Capture the cell that displays the provided text and extract its [X, Y] central coordinate. 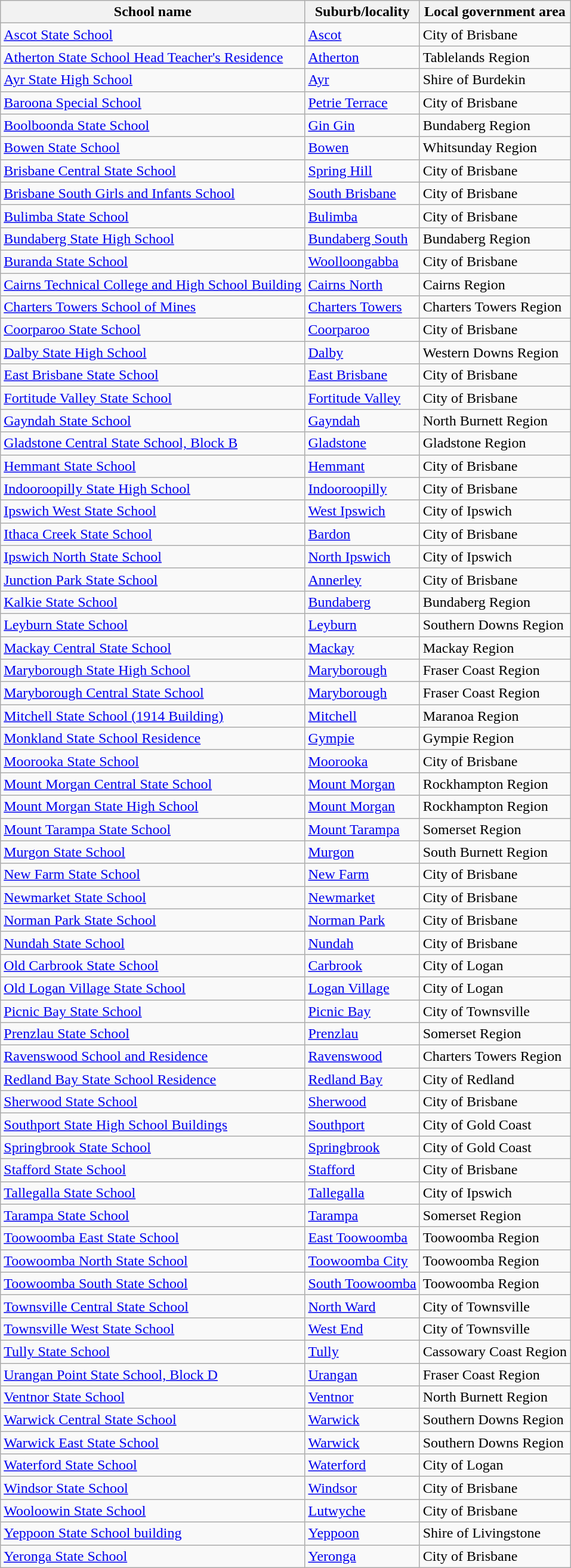
Gayndah State School [153, 421]
Yeronga [362, 1556]
Woolloongabba [362, 261]
Hemmant [362, 466]
Dalby State High School [153, 353]
Ravenswood School and Residence [153, 1057]
Ipswich North State School [153, 557]
Cairns Technical College and High School Building [153, 285]
Mackay Central State School [153, 647]
Shire of Livingstone [495, 1533]
Suburb/locality [362, 12]
Bulimba State School [153, 216]
Yeppoon State School building [153, 1533]
Ravenswood [362, 1057]
Maryborough Central State School [153, 693]
Ascot [362, 35]
Sherwood [362, 1102]
Brisbane South Girls and Infants School [153, 193]
Ayr State High School [153, 80]
Charters Towers [362, 307]
Southport [362, 1125]
Logan Village [362, 988]
West Ipswich [362, 511]
Newmarket State School [153, 897]
Urangan Point State School, Block D [153, 1374]
Gladstone Central State School, Block B [153, 443]
Coorparoo State School [153, 330]
Prenzlau [362, 1034]
Cairns Region [495, 285]
Brisbane Central State School [153, 171]
Boolboonda State School [153, 125]
Bundaberg State High School [153, 239]
Gympie [362, 739]
Old Carbrook State School [153, 965]
Maryborough State High School [153, 671]
Redland Bay [362, 1079]
East Brisbane State School [153, 375]
Lutwyche [362, 1511]
Springbrook [362, 1147]
Bowen State School [153, 148]
Murgon [362, 852]
Windsor [362, 1488]
Tablelands Region [495, 57]
Warwick Central State School [153, 1420]
Moorooka [362, 761]
Toowoomba South State School [153, 1283]
Maranoa Region [495, 716]
Mitchell State School (1914 Building) [153, 716]
Ithaca Creek State School [153, 534]
Whitsunday Region [495, 148]
Mount Morgan Central State School [153, 784]
Western Downs Region [495, 353]
Picnic Bay [362, 1011]
Picnic Bay State School [153, 1011]
Norman Park [362, 920]
Yeppoon [362, 1533]
Tully [362, 1351]
New Farm State School [153, 875]
Mount Tarampa [362, 829]
Bardon [362, 534]
Cairns North [362, 285]
New Farm [362, 875]
Indooroopilly [362, 489]
Tallegalla [362, 1193]
Ipswich West State School [153, 511]
Norman Park State School [153, 920]
Local government area [495, 12]
Bowen [362, 148]
Townsville West State School [153, 1329]
Ascot State School [153, 35]
Waterford State School [153, 1465]
Sherwood State School [153, 1102]
Tallegalla State School [153, 1193]
Junction Park State School [153, 579]
Bundaberg South [362, 239]
Wooloowin State School [153, 1511]
Ventnor State School [153, 1397]
Indooroopilly State High School [153, 489]
Moorooka State School [153, 761]
South Toowoomba [362, 1283]
East Brisbane [362, 375]
North Ward [362, 1306]
Coorparoo [362, 330]
Toowoomba North State School [153, 1261]
Mitchell [362, 716]
Windsor State School [153, 1488]
Monkland State School Residence [153, 739]
Waterford [362, 1465]
Townsville Central State School [153, 1306]
Redland Bay State School Residence [153, 1079]
Kalkie State School [153, 602]
South Brisbane [362, 193]
Gin Gin [362, 125]
Gayndah [362, 421]
Murgon State School [153, 852]
Spring Hill [362, 171]
Mount Tarampa State School [153, 829]
Ayr [362, 80]
Tarampa State School [153, 1215]
Fortitude Valley State School [153, 398]
Southport State High School Buildings [153, 1125]
School name [153, 12]
Old Logan Village State School [153, 988]
Atherton State School Head Teacher's Residence [153, 57]
Ventnor [362, 1397]
Yeronga State School [153, 1556]
Mackay [362, 647]
Shire of Burdekin [495, 80]
Leyburn State School [153, 625]
Tarampa [362, 1215]
North Ipswich [362, 557]
Buranda State School [153, 261]
Warwick East State School [153, 1443]
Toowoomba East State School [153, 1238]
Atherton [362, 57]
Annerley [362, 579]
Nundah [362, 943]
City of Redland [495, 1079]
Carbrook [362, 965]
Newmarket [362, 897]
Urangan [362, 1374]
Leyburn [362, 625]
East Toowoomba [362, 1238]
Tully State School [153, 1351]
Hemmant State School [153, 466]
Gympie Region [495, 739]
Bulimba [362, 216]
Dalby [362, 353]
Mount Morgan State High School [153, 807]
Toowoomba City [362, 1261]
Nundah State School [153, 943]
South Burnett Region [495, 852]
Springbrook State School [153, 1147]
Stafford State School [153, 1170]
Mackay Region [495, 647]
Gladstone [362, 443]
Stafford [362, 1170]
West End [362, 1329]
Bundaberg [362, 602]
Baroona Special School [153, 103]
Prenzlau State School [153, 1034]
Gladstone Region [495, 443]
Fortitude Valley [362, 398]
Petrie Terrace [362, 103]
Cassowary Coast Region [495, 1351]
Charters Towers School of Mines [153, 307]
